From the cell containing the given text, extract its center point as [x, y] coordinate. 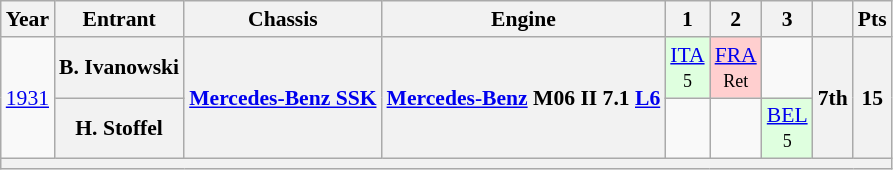
7th [833, 98]
ITA5 [687, 68]
Entrant [119, 19]
Mercedes-Benz M06 II 7.1 L6 [524, 98]
Mercedes-Benz SSK [282, 98]
BEL5 [788, 128]
FRARet [736, 68]
3 [788, 19]
15 [872, 98]
Chassis [282, 19]
2 [736, 19]
1 [687, 19]
H. Stoffel [119, 128]
Year [28, 19]
Engine [524, 19]
Pts [872, 19]
B. Ivanowski [119, 68]
1931 [28, 98]
